Find where the given text appears and provide that cell's center as (x, y) coordinate. 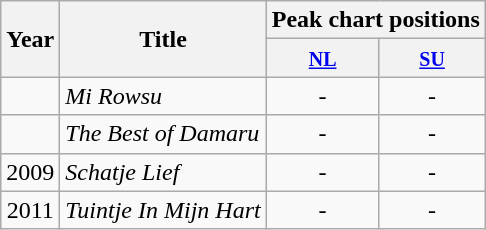
SU (432, 58)
NL (322, 58)
2011 (30, 210)
Schatje Lief (163, 172)
Title (163, 39)
Year (30, 39)
Tuintje In Mijn Hart (163, 210)
The Best of Damaru (163, 134)
2009 (30, 172)
Peak chart positions (376, 20)
Mi Rowsu (163, 96)
